For the text-containing cell, return its midpoint in [x, y] coordinate format. 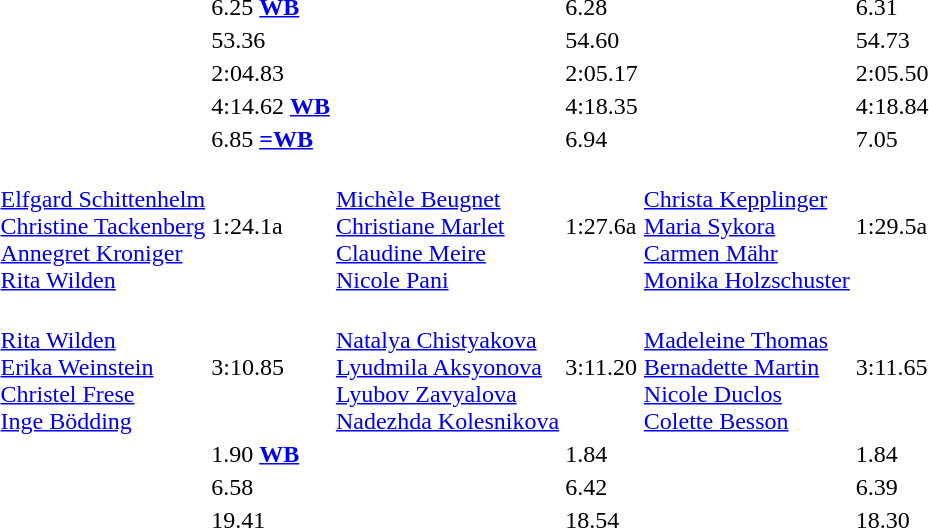
6.85 =WB [271, 139]
3:11.20 [602, 367]
53.36 [271, 40]
1.84 [602, 454]
1.90 WB [271, 454]
4:14.62 WB [271, 106]
Madeleine ThomasBernadette MartinNicole DuclosColette Besson [746, 367]
2:04.83 [271, 73]
Michèle BeugnetChristiane MarletClaudine MeireNicole Pani [447, 226]
6.58 [271, 487]
4:18.35 [602, 106]
6.42 [602, 487]
3:10.85 [271, 367]
1:24.1a [271, 226]
1:27.6a [602, 226]
Natalya ChistyakovaLyudmila AksyonovaLyubov ZavyalovaNadezhda Kolesnikova [447, 367]
2:05.17 [602, 73]
6.94 [602, 139]
Christa KepplingerMaria SykoraCarmen MährMonika Holzschuster [746, 226]
54.60 [602, 40]
